Find where the given text appears and provide that cell's center as (x, y) coordinate. 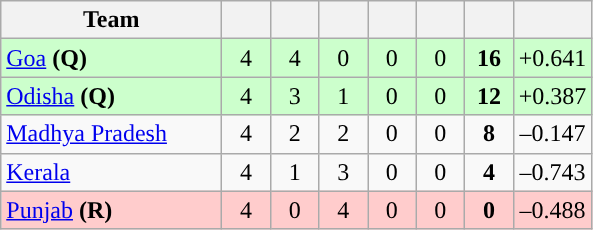
–0.488 (552, 210)
8 (490, 134)
+0.641 (552, 58)
Kerala (112, 172)
16 (490, 58)
12 (490, 96)
Goa (Q) (112, 58)
–0.147 (552, 134)
+0.387 (552, 96)
–0.743 (552, 172)
Team (112, 20)
Punjab (R) (112, 210)
Odisha (Q) (112, 96)
Madhya Pradesh (112, 134)
